Return (x, y) of the center of cell containing provided text 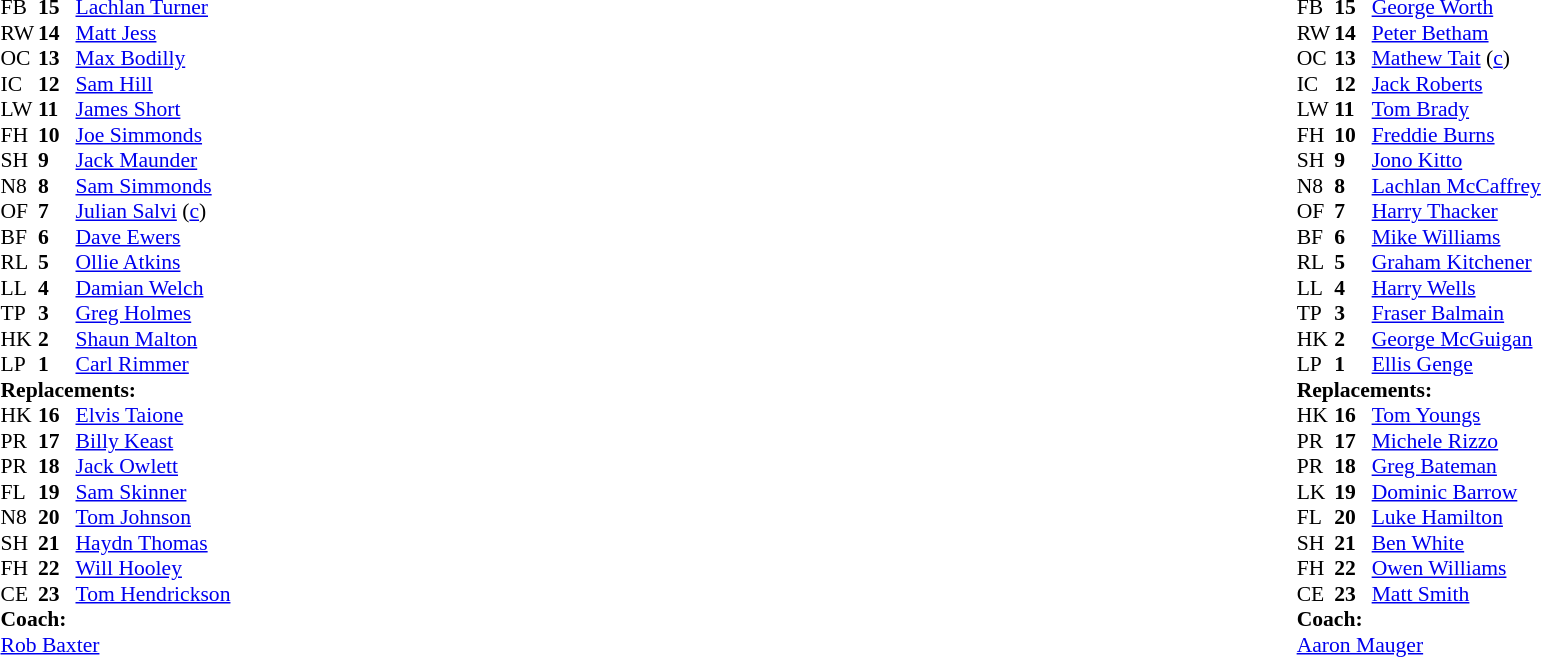
Jack Maunder (154, 161)
Elvis Taione (154, 415)
Carl Rimmer (154, 365)
Shaun Malton (154, 339)
Matt Jess (154, 33)
Freddie Burns (1456, 135)
James Short (154, 109)
Ben White (1456, 543)
George McGuigan (1456, 339)
Dave Ewers (154, 237)
Harry Wells (1456, 288)
Graham Kitchener (1456, 263)
Luke Hamilton (1456, 517)
Sam Hill (154, 84)
Mathew Tait (c) (1456, 59)
Dominic Barrow (1456, 492)
Fraser Balmain (1456, 313)
Damian Welch (154, 288)
Haydn Thomas (154, 543)
Sam Simmonds (154, 186)
Michele Rizzo (1456, 441)
Sam Skinner (154, 492)
Will Hooley (154, 569)
Harry Thacker (1456, 211)
Mike Williams (1456, 237)
Greg Holmes (154, 313)
Matt Smith (1456, 594)
Greg Bateman (1456, 467)
Tom Youngs (1456, 415)
LK (1316, 492)
Tom Hendrickson (154, 594)
Owen Williams (1456, 569)
Tom Brady (1456, 109)
Julian Salvi (c) (154, 211)
Jack Owlett (154, 467)
Peter Betham (1456, 33)
Max Bodilly (154, 59)
Tom Johnson (154, 517)
Ellis Genge (1456, 365)
Ollie Atkins (154, 263)
Billy Keast (154, 441)
Jono Kitto (1456, 161)
Jack Roberts (1456, 84)
Joe Simmonds (154, 135)
Lachlan McCaffrey (1456, 186)
